Output the [x, y] coordinate of the center of the cell containing the given text.  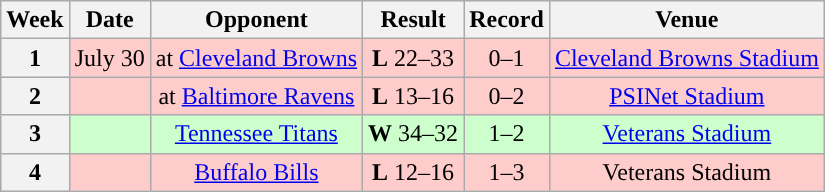
W 34–32 [414, 134]
4 [35, 172]
Buffalo Bills [256, 172]
at Cleveland Browns [256, 58]
Tennessee Titans [256, 134]
0–2 [507, 96]
1–2 [507, 134]
at Baltimore Ravens [256, 96]
Opponent [256, 20]
1–3 [507, 172]
July 30 [110, 58]
Record [507, 20]
Venue [686, 20]
Cleveland Browns Stadium [686, 58]
L 12–16 [414, 172]
PSINet Stadium [686, 96]
Date [110, 20]
0–1 [507, 58]
2 [35, 96]
L 22–33 [414, 58]
3 [35, 134]
1 [35, 58]
L 13–16 [414, 96]
Week [35, 20]
Result [414, 20]
